Output the [X, Y] coordinate of the center of the cell containing the given text.  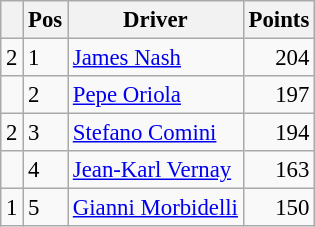
204 [278, 58]
Pepe Oriola [156, 95]
James Nash [156, 58]
194 [278, 133]
5 [46, 208]
Jean-Karl Vernay [156, 170]
197 [278, 95]
Points [278, 20]
Stefano Comini [156, 133]
163 [278, 170]
3 [46, 133]
150 [278, 208]
Gianni Morbidelli [156, 208]
4 [46, 170]
Driver [156, 20]
Pos [46, 20]
